Pinpoint the cell where the given text exists, returning its [x, y] midpoint coordinate. 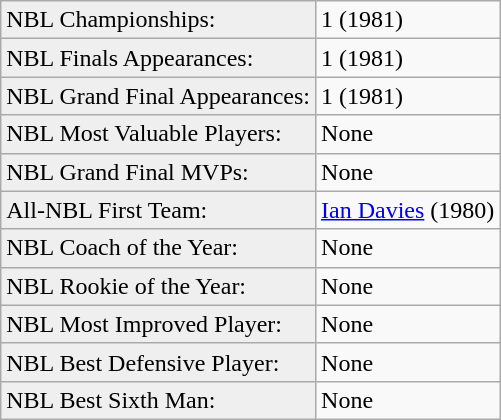
NBL Grand Final Appearances: [158, 96]
NBL Championships: [158, 20]
NBL Rookie of the Year: [158, 286]
NBL Best Defensive Player: [158, 362]
Ian Davies (1980) [408, 210]
All-NBL First Team: [158, 210]
NBL Grand Final MVPs: [158, 172]
NBL Best Sixth Man: [158, 400]
NBL Coach of the Year: [158, 248]
NBL Finals Appearances: [158, 58]
NBL Most Valuable Players: [158, 134]
NBL Most Improved Player: [158, 324]
